From the cell containing the given text, extract its center point as (X, Y) coordinate. 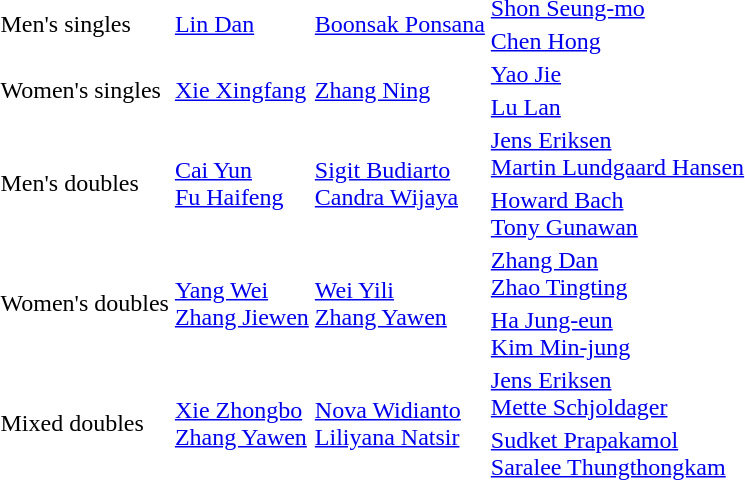
Chen Hong (617, 41)
Zhang Ning (400, 90)
Cai Yun Fu Haifeng (242, 184)
Lu Lan (617, 107)
Wei Yili Zhang Yawen (400, 304)
Xie Xingfang (242, 90)
Yao Jie (617, 74)
Sigit Budiarto Candra Wijaya (400, 184)
Howard Bach Tony Gunawan (617, 214)
Zhang Dan Zhao Tingting (617, 274)
Ha Jung-eun Kim Min-jung (617, 334)
Jens Eriksen Martin Lundgaard Hansen (617, 154)
Yang Wei Zhang Jiewen (242, 304)
Jens Eriksen Mette Schjoldager (617, 394)
